Return (x, y) of the center of cell containing provided text 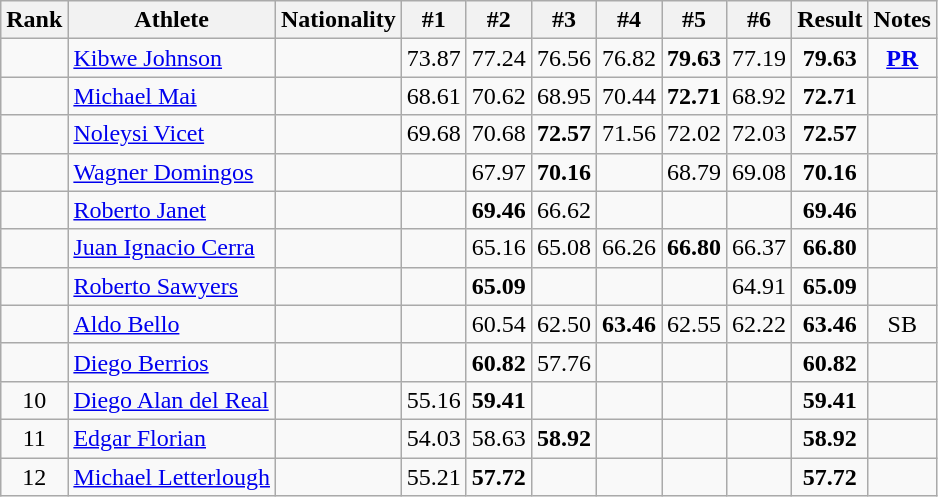
70.68 (498, 134)
65.16 (498, 248)
Rank (34, 20)
76.82 (628, 58)
Juan Ignacio Cerra (172, 248)
Notes (902, 20)
PR (902, 58)
66.37 (760, 248)
Diego Alan del Real (172, 400)
67.97 (498, 172)
70.62 (498, 96)
Kibwe Johnson (172, 58)
69.68 (434, 134)
65.08 (564, 248)
66.62 (564, 210)
#5 (694, 20)
Roberto Janet (172, 210)
Wagner Domingos (172, 172)
SB (902, 324)
#4 (628, 20)
77.19 (760, 58)
Aldo Bello (172, 324)
54.03 (434, 438)
66.26 (628, 248)
Diego Berrios (172, 362)
60.54 (498, 324)
76.56 (564, 58)
55.21 (434, 477)
71.56 (628, 134)
72.02 (694, 134)
68.92 (760, 96)
68.79 (694, 172)
11 (34, 438)
62.55 (694, 324)
68.61 (434, 96)
Roberto Sawyers (172, 286)
Michael Mai (172, 96)
Result (830, 20)
#6 (760, 20)
69.08 (760, 172)
62.50 (564, 324)
57.76 (564, 362)
#2 (498, 20)
70.44 (628, 96)
10 (34, 400)
55.16 (434, 400)
77.24 (498, 58)
64.91 (760, 286)
Nationality (339, 20)
#1 (434, 20)
Noleysi Vicet (172, 134)
Michael Letterlough (172, 477)
#3 (564, 20)
Edgar Florian (172, 438)
12 (34, 477)
72.03 (760, 134)
73.87 (434, 58)
62.22 (760, 324)
58.63 (498, 438)
Athlete (172, 20)
68.95 (564, 96)
